Search for the cell housing the specified text and yield its (X, Y) center coordinate. 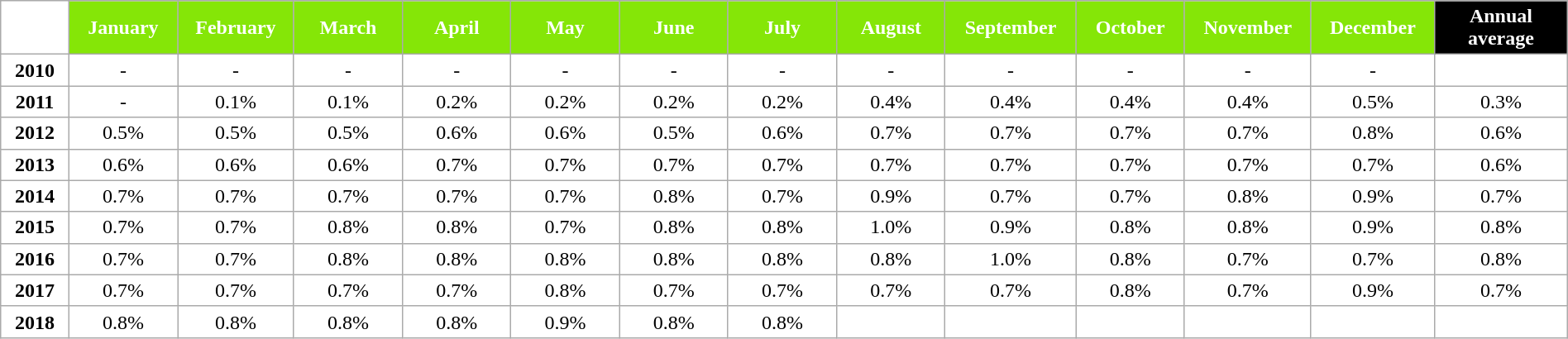
0.3% (1502, 102)
August (892, 28)
2010 (35, 70)
July (782, 28)
2015 (35, 227)
2017 (35, 290)
November (1247, 28)
2016 (35, 259)
January (122, 28)
2018 (35, 322)
June (673, 28)
September (1011, 28)
October (1130, 28)
February (237, 28)
2011 (35, 102)
March (347, 28)
April (457, 28)
May (566, 28)
December (1373, 28)
2012 (35, 133)
2013 (35, 165)
2014 (35, 196)
Annual average (1502, 28)
